Scan for the cell matching the given text and deliver its (X, Y) coordinate at center. 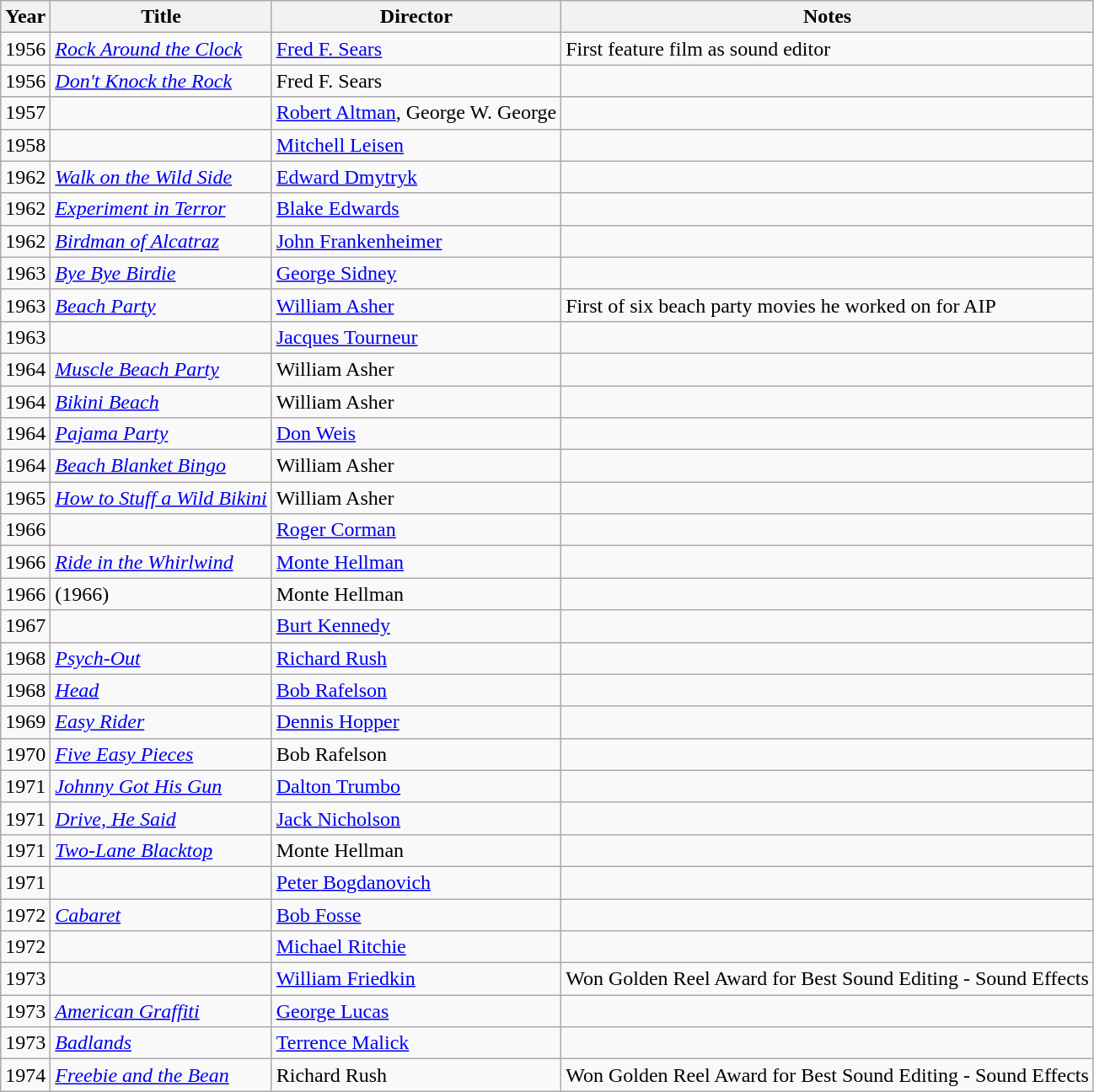
Psych-Out (161, 658)
George Sidney (416, 273)
Blake Edwards (416, 209)
Walk on the Wild Side (161, 177)
1967 (25, 626)
Don't Knock the Rock (161, 81)
Drive, He Said (161, 818)
Terrence Malick (416, 1043)
1974 (25, 1075)
1970 (25, 754)
Notes (828, 17)
Easy Rider (161, 722)
Beach Party (161, 305)
Jack Nicholson (416, 818)
Birdman of Alcatraz (161, 241)
First feature film as sound editor (828, 49)
Experiment in Terror (161, 209)
Five Easy Pieces (161, 754)
William Friedkin (416, 979)
Ride in the Whirlwind (161, 562)
Two-Lane Blacktop (161, 850)
Mitchell Leisen (416, 145)
Bob Fosse (416, 914)
Johnny Got His Gun (161, 786)
Edward Dmytryk (416, 177)
Bikini Beach (161, 402)
(1966) (161, 594)
Title (161, 17)
Robert Altman, George W. George (416, 113)
Roger Corman (416, 530)
Don Weis (416, 434)
Peter Bogdanovich (416, 882)
First of six beach party movies he worked on for AIP (828, 305)
1958 (25, 145)
Year (25, 17)
John Frankenheimer (416, 241)
1969 (25, 722)
Burt Kennedy (416, 626)
Cabaret (161, 914)
Muscle Beach Party (161, 369)
Director (416, 17)
George Lucas (416, 1011)
Bye Bye Birdie (161, 273)
Michael Ritchie (416, 947)
Beach Blanket Bingo (161, 466)
1957 (25, 113)
Head (161, 690)
How to Stuff a Wild Bikini (161, 498)
Jacques Tourneur (416, 337)
Rock Around the Clock (161, 49)
1965 (25, 498)
Dalton Trumbo (416, 786)
Badlands (161, 1043)
American Graffiti (161, 1011)
Freebie and the Bean (161, 1075)
Pajama Party (161, 434)
Dennis Hopper (416, 722)
